Return [X, Y] of the center of cell containing provided text 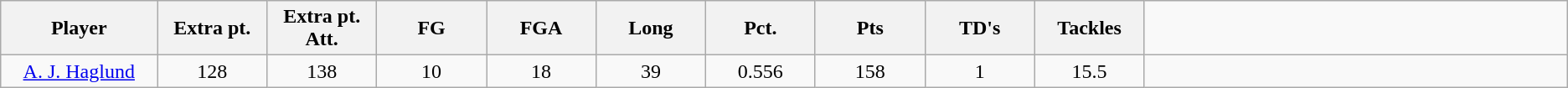
15.5 [1089, 71]
FGA [541, 28]
Pct. [761, 28]
A. J. Haglund [79, 71]
39 [650, 71]
Extra pt. Att. [322, 28]
128 [213, 71]
Long [650, 28]
10 [432, 71]
FG [432, 28]
Player [79, 28]
Tackles [1089, 28]
Pts [869, 28]
Extra pt. [213, 28]
158 [869, 71]
138 [322, 71]
18 [541, 71]
TD's [980, 28]
0.556 [761, 71]
1 [980, 71]
